Search for the cell housing the specified text and yield its (X, Y) center coordinate. 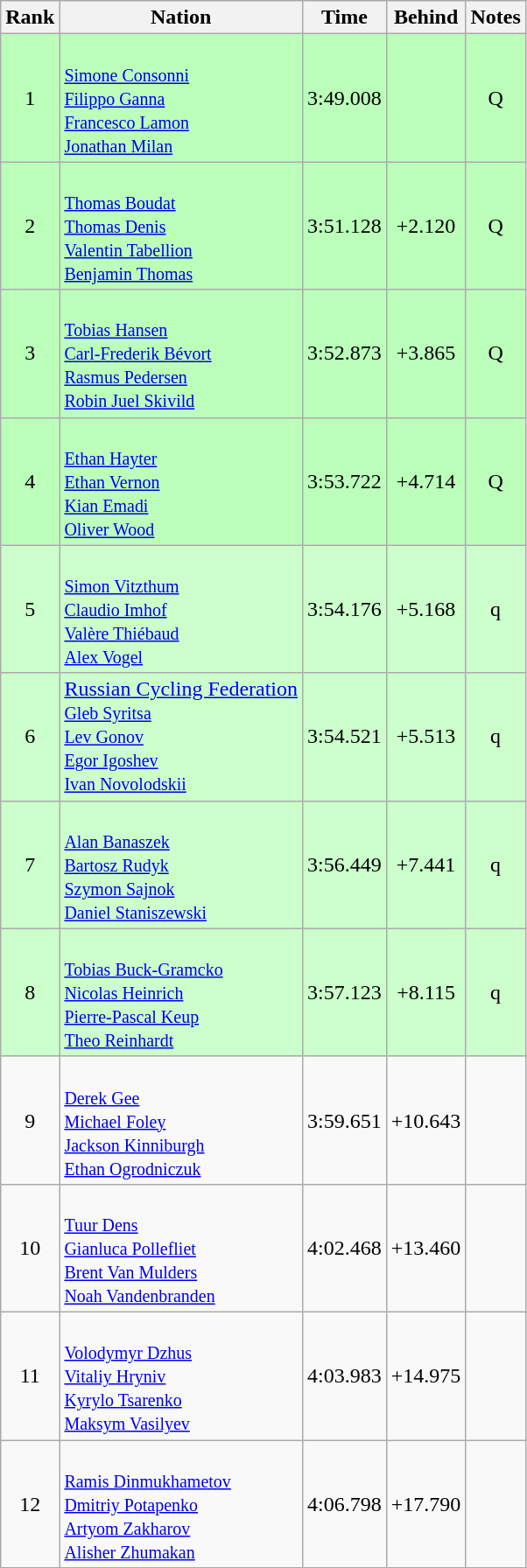
4:02.468 (345, 1248)
5 (30, 609)
12 (30, 1504)
+2.120 (425, 226)
6 (30, 737)
Thomas BoudatThomas DenisValentin TabellionBenjamin Thomas (181, 226)
+5.513 (425, 737)
3:52.873 (345, 353)
+4.714 (425, 481)
11 (30, 1375)
3:54.521 (345, 737)
Russian Cycling FederationGleb SyritsaLev GonovEgor IgoshevIvan Novolodskii (181, 737)
+14.975 (425, 1375)
3:49.008 (345, 98)
Notes (495, 17)
4:06.798 (345, 1504)
Derek GeeMichael FoleyJackson KinniburghEthan Ogrodniczuk (181, 1120)
Simone ConsonniFilippo GannaFrancesco LamonJonathan Milan (181, 98)
Ethan HayterEthan VernonKian EmadiOliver Wood (181, 481)
+7.441 (425, 864)
+8.115 (425, 992)
3 (30, 353)
+17.790 (425, 1504)
3:59.651 (345, 1120)
Volodymyr DzhusVitaliy HrynivKyrylo TsarenkoMaksym Vasilyev (181, 1375)
Tobias HansenCarl-Frederik BévortRasmus PedersenRobin Juel Skivild (181, 353)
1 (30, 98)
4:03.983 (345, 1375)
Tobias Buck-GramckoNicolas HeinrichPierre-Pascal KeupTheo Reinhardt (181, 992)
4 (30, 481)
Tuur DensGianluca PolleflietBrent Van MuldersNoah Vandenbranden (181, 1248)
2 (30, 226)
+5.168 (425, 609)
Alan BanaszekBartosz RudykSzymon SajnokDaniel Staniszewski (181, 864)
3:53.722 (345, 481)
3:56.449 (345, 864)
9 (30, 1120)
Ramis DinmukhametovDmitriy PotapenkoArtyom ZakharovAlisher Zhumakan (181, 1504)
3:57.123 (345, 992)
Nation (181, 17)
+10.643 (425, 1120)
Simon VitzthumClaudio ImhofValère ThiébaudAlex Vogel (181, 609)
+13.460 (425, 1248)
Rank (30, 17)
8 (30, 992)
3:54.176 (345, 609)
3:51.128 (345, 226)
Behind (425, 17)
10 (30, 1248)
7 (30, 864)
+3.865 (425, 353)
Time (345, 17)
